Pinpoint the cell where the given text exists, returning its (x, y) midpoint coordinate. 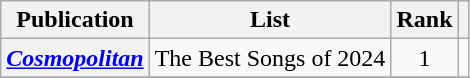
The Best Songs of 2024 (270, 58)
Cosmopolitan (75, 58)
1 (424, 58)
Publication (75, 20)
List (270, 20)
Rank (424, 20)
